Provide the [X, Y] coordinate of the cell's center where the given text is located.  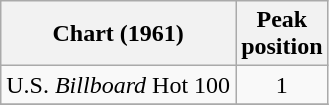
U.S. Billboard Hot 100 [118, 85]
Chart (1961) [118, 34]
Peakposition [282, 34]
1 [282, 85]
